Return the [x, y] coordinate for the center point of the cell that contains the specified text.  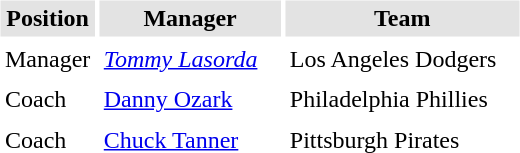
Position [47, 18]
Coach [47, 100]
Danny Ozark [190, 100]
Team [402, 18]
Los Angeles Dodgers [402, 59]
Tommy Lasorda [190, 59]
Philadelphia Phillies [402, 100]
